Identify which cell holds the provided text, then report its (X, Y) central coordinate. 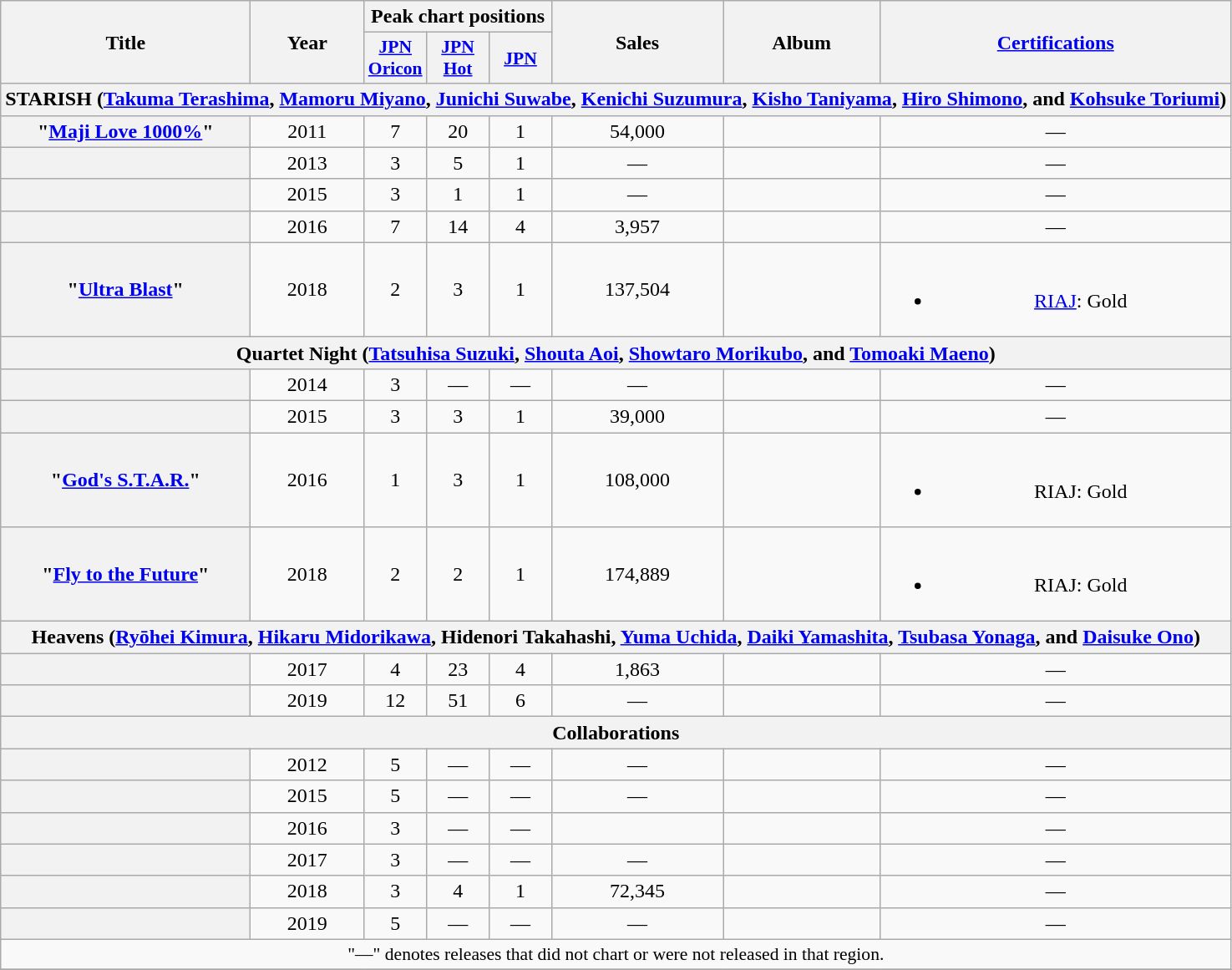
12 (396, 701)
14 (458, 226)
"Maji Love 1000%" (125, 131)
174,889 (636, 575)
54,000 (636, 131)
"God's S.T.A.R." (125, 480)
3,957 (636, 226)
Sales (636, 42)
Quartet Night (Tatsuhisa Suzuki, Shouta Aoi, Showtaro Morikubo, and Tomoaki Maeno) (616, 353)
23 (458, 669)
JPN (521, 58)
1,863 (636, 669)
Peak chart positions (458, 17)
Heavens (Ryōhei Kimura, Hikaru Midorikawa, Hidenori Takahashi, Yuma Uchida, Daiki Yamashita, Tsubasa Yonaga, and Daisuke Ono) (616, 637)
2011 (307, 131)
"Ultra Blast" (125, 289)
Album (802, 42)
Collaborations (616, 733)
51 (458, 701)
108,000 (636, 480)
2012 (307, 764)
72,345 (636, 891)
Title (125, 42)
137,504 (636, 289)
STARISH (Takuma Terashima, Mamoru Miyano, Junichi Suwabe, Kenichi Suzumura, Kisho Taniyama, Hiro Shimono, and Kohsuke Toriumi) (616, 99)
39,000 (636, 416)
6 (521, 701)
2013 (307, 163)
2014 (307, 384)
"Fly to the Future" (125, 575)
"—" denotes releases that did not chart or were not released in that region. (616, 954)
JPNOricon (396, 58)
Certifications (1056, 42)
20 (458, 131)
JPNHot (458, 58)
Year (307, 42)
